Output the [x, y] coordinate of the center of the cell containing the given text.  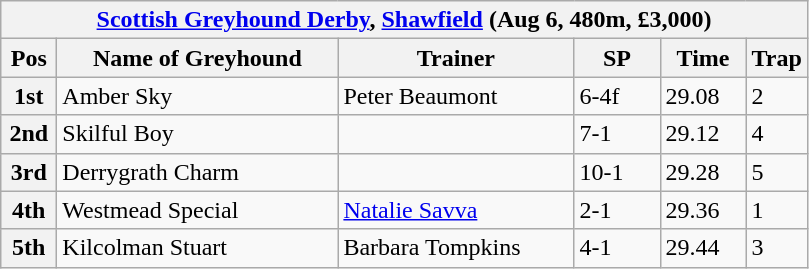
4-1 [617, 248]
5 [776, 172]
2-1 [617, 210]
3 [776, 248]
Peter Beaumont [456, 96]
1 [776, 210]
2 [776, 96]
29.44 [703, 248]
29.36 [703, 210]
5th [29, 248]
Pos [29, 58]
4 [776, 134]
Westmead Special [198, 210]
29.12 [703, 134]
29.28 [703, 172]
4th [29, 210]
Skilful Boy [198, 134]
6-4f [617, 96]
7-1 [617, 134]
Derrygrath Charm [198, 172]
Scottish Greyhound Derby, Shawfield (Aug 6, 480m, £3,000) [404, 20]
Natalie Savva [456, 210]
Trainer [456, 58]
Trap [776, 58]
Name of Greyhound [198, 58]
3rd [29, 172]
Amber Sky [198, 96]
Barbara Tompkins [456, 248]
1st [29, 96]
Time [703, 58]
29.08 [703, 96]
SP [617, 58]
10-1 [617, 172]
2nd [29, 134]
Kilcolman Stuart [198, 248]
